Return the (X, Y) coordinate for the center point of the cell that contains the specified text.  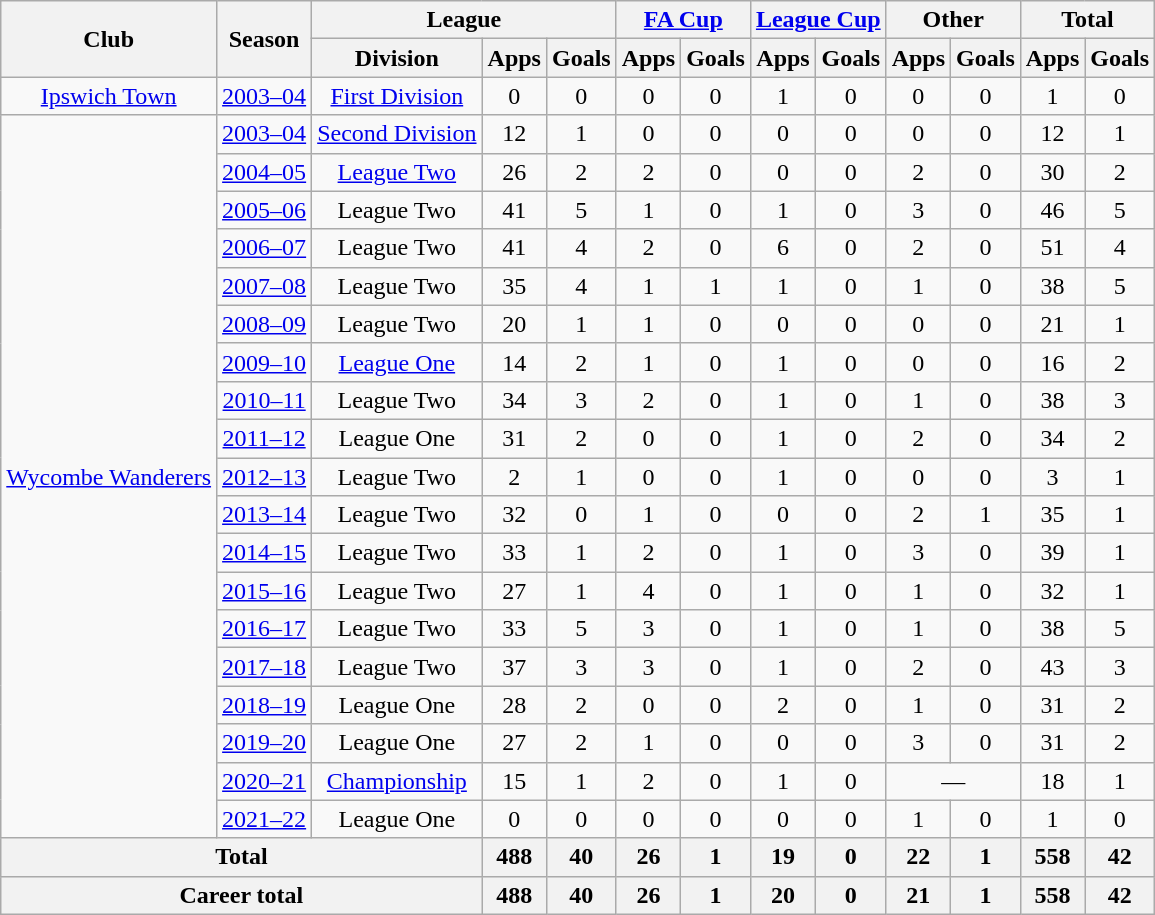
22 (918, 857)
46 (1052, 210)
2011–12 (264, 438)
2017–18 (264, 667)
14 (514, 362)
FA Cup (683, 20)
2014–15 (264, 553)
2021–22 (264, 819)
2018–19 (264, 705)
2007–08 (264, 286)
28 (514, 705)
51 (1052, 248)
Wycombe Wanderers (109, 476)
2010–11 (264, 400)
2015–16 (264, 591)
2005–06 (264, 210)
2008–09 (264, 324)
Club (109, 39)
2009–10 (264, 362)
16 (1052, 362)
Division (397, 58)
37 (514, 667)
2004–05 (264, 172)
2019–20 (264, 743)
Other (953, 20)
2006–07 (264, 248)
— (953, 781)
15 (514, 781)
Season (264, 39)
2016–17 (264, 629)
Ipswich Town (109, 96)
2012–13 (264, 477)
43 (1052, 667)
League (464, 20)
2020–21 (264, 781)
2013–14 (264, 515)
18 (1052, 781)
19 (782, 857)
Championship (397, 781)
Career total (242, 895)
First Division (397, 96)
39 (1052, 553)
6 (782, 248)
League Cup (818, 20)
Second Division (397, 134)
30 (1052, 172)
